Return (x, y) of the center of cell containing provided text 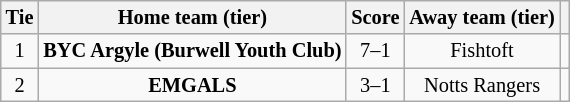
BYC Argyle (Burwell Youth Club) (192, 51)
3–1 (375, 85)
Fishtoft (482, 51)
EMGALS (192, 85)
1 (20, 51)
7–1 (375, 51)
Notts Rangers (482, 85)
Score (375, 17)
Away team (tier) (482, 17)
Home team (tier) (192, 17)
2 (20, 85)
Tie (20, 17)
